Pinpoint the cell where the given text exists, returning its (x, y) midpoint coordinate. 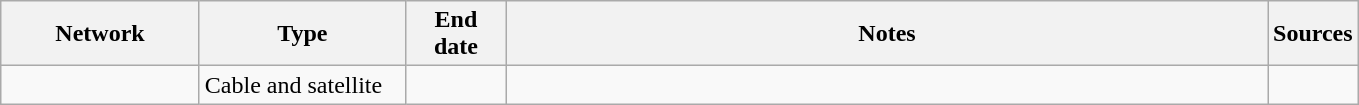
Cable and satellite (302, 85)
End date (456, 34)
Notes (886, 34)
Network (100, 34)
Type (302, 34)
Sources (1314, 34)
